Return the (X, Y) coordinate for the center point of the cell that contains the specified text.  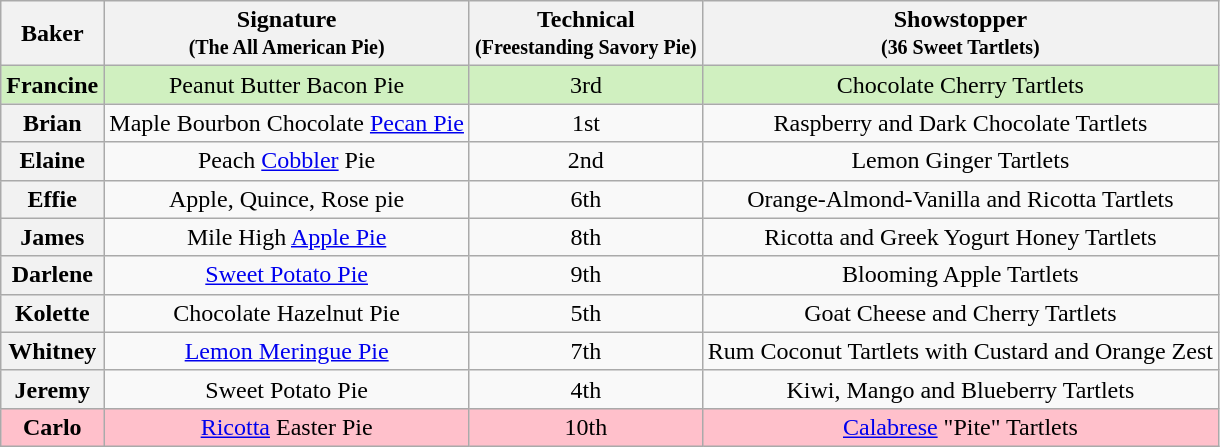
5th (586, 313)
3rd (586, 85)
Calabrese "Pite" Tartlets (960, 427)
Ricotta Easter Pie (287, 427)
Lemon Meringue Pie (287, 351)
Peach Cobbler Pie (287, 161)
Brian (52, 123)
Blooming Apple Tartlets (960, 275)
Lemon Ginger Tartlets (960, 161)
Carlo (52, 427)
Ricotta and Greek Yogurt Honey Tartlets (960, 237)
Jeremy (52, 389)
Whitney (52, 351)
Maple Bourbon Chocolate Pecan Pie (287, 123)
10th (586, 427)
Darlene (52, 275)
Signature(The All American Pie) (287, 34)
2nd (586, 161)
Francine (52, 85)
1st (586, 123)
8th (586, 237)
Orange-Almond-Vanilla and Ricotta Tartlets (960, 199)
9th (586, 275)
James (52, 237)
Apple, Quince, Rose pie (287, 199)
4th (586, 389)
Kolette (52, 313)
6th (586, 199)
Chocolate Hazelnut Pie (287, 313)
Kiwi, Mango and Blueberry Tartlets (960, 389)
Showstopper(36 Sweet Tartlets) (960, 34)
Technical(Freestanding Savory Pie) (586, 34)
7th (586, 351)
Chocolate Cherry Tartlets (960, 85)
Raspberry and Dark Chocolate Tartlets (960, 123)
Baker (52, 34)
Goat Cheese and Cherry Tartlets (960, 313)
Elaine (52, 161)
Rum Coconut Tartlets with Custard and Orange Zest (960, 351)
Peanut Butter Bacon Pie (287, 85)
Effie (52, 199)
Mile High Apple Pie (287, 237)
